Return the [X, Y] coordinate for the center point of the cell that contains the specified text.  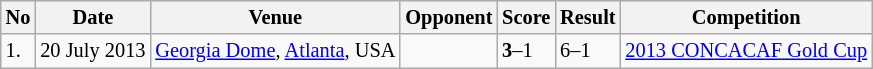
Date [92, 17]
6–1 [588, 51]
No [18, 17]
Result [588, 17]
1. [18, 51]
Opponent [448, 17]
2013 CONCACAF Gold Cup [746, 51]
Georgia Dome, Atlanta, USA [275, 51]
Score [526, 17]
Venue [275, 17]
20 July 2013 [92, 51]
Competition [746, 17]
3–1 [526, 51]
